Capture the cell that displays the provided text and extract its [x, y] central coordinate. 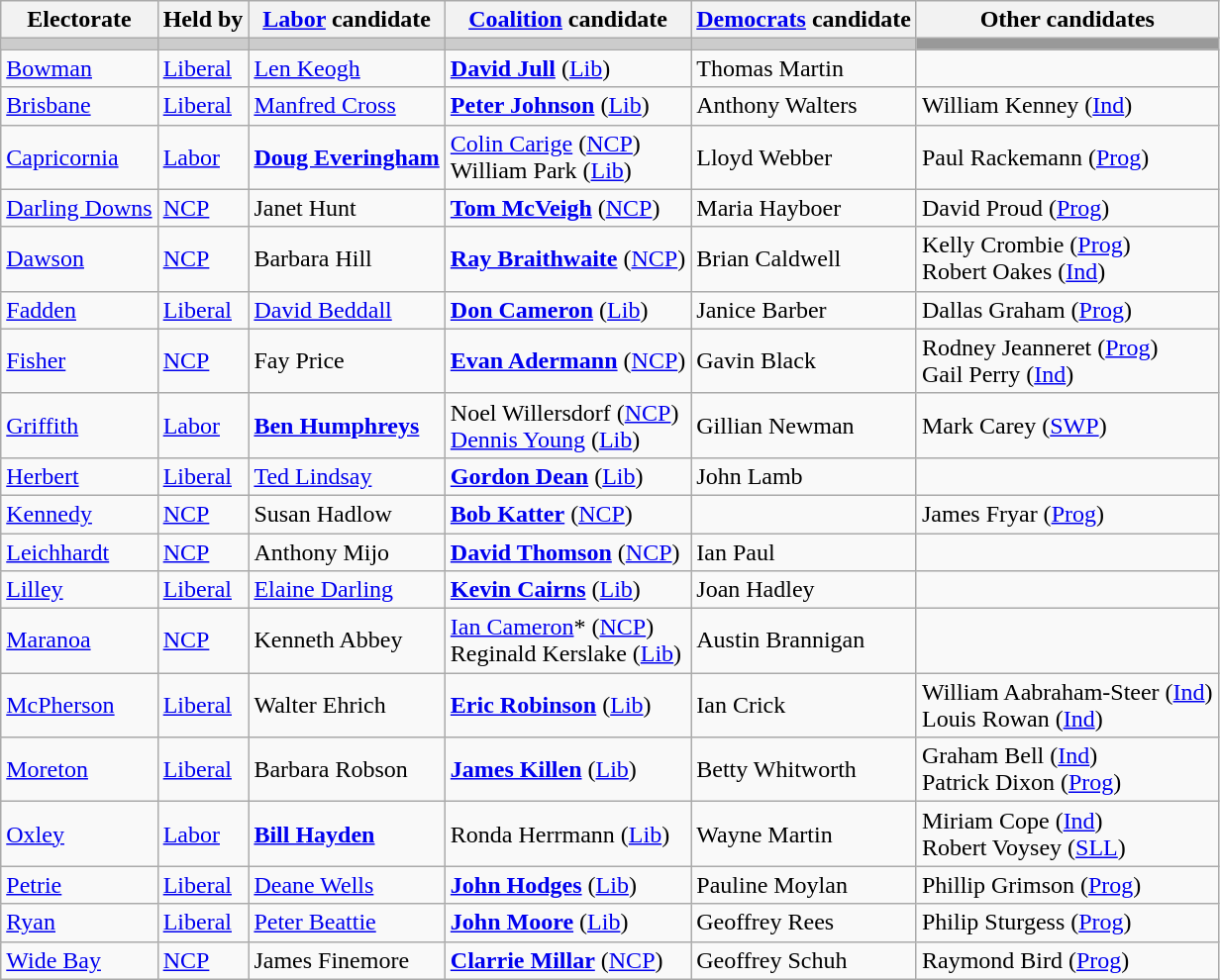
David Beddall [347, 310]
Tom McVeigh (NCP) [567, 208]
William Kenney (Ind) [1067, 106]
Don Cameron (Lib) [567, 310]
David Proud (Prog) [1067, 208]
Raymond Bird (Prog) [1067, 960]
Fadden [79, 310]
Democrats candidate [804, 20]
Ted Lindsay [347, 476]
Brian Caldwell [804, 259]
Lilley [79, 590]
David Jull (Lib) [567, 68]
Betty Whitworth [804, 770]
Other candidates [1067, 20]
Phillip Grimson (Prog) [1067, 885]
Thomas Martin [804, 68]
John Hodges (Lib) [567, 885]
Kevin Cairns (Lib) [567, 590]
Griffith [79, 426]
Peter Beattie [347, 923]
Capricornia [79, 156]
Rodney Jeanneret (Prog)Gail Perry (Ind) [1067, 360]
Doug Everingham [347, 156]
Brisbane [79, 106]
Electorate [79, 20]
Evan Adermann (NCP) [567, 360]
McPherson [79, 705]
Leichhardt [79, 551]
Peter Johnson (Lib) [567, 106]
Eric Robinson (Lib) [567, 705]
Fay Price [347, 360]
James Fryar (Prog) [1067, 514]
James Finemore [347, 960]
Miriam Cope (Ind)Robert Voysey (SLL) [1067, 833]
Coalition candidate [567, 20]
Labor candidate [347, 20]
Bill Hayden [347, 833]
Anthony Mijo [347, 551]
Barbara Hill [347, 259]
Held by [203, 20]
Gordon Dean (Lib) [567, 476]
Geoffrey Rees [804, 923]
Ian Paul [804, 551]
Ben Humphreys [347, 426]
Joan Hadley [804, 590]
Elaine Darling [347, 590]
Manfred Cross [347, 106]
David Thomson (NCP) [567, 551]
Maria Hayboer [804, 208]
Lloyd Webber [804, 156]
Janice Barber [804, 310]
Janet Hunt [347, 208]
Gillian Newman [804, 426]
Dawson [79, 259]
John Moore (Lib) [567, 923]
Gavin Black [804, 360]
Maranoa [79, 641]
Dallas Graham (Prog) [1067, 310]
Colin Carige (NCP)William Park (Lib) [567, 156]
Wide Bay [79, 960]
John Lamb [804, 476]
Philip Sturgess (Prog) [1067, 923]
Ian Cameron* (NCP)Reginald Kerslake (Lib) [567, 641]
Ronda Herrmann (Lib) [567, 833]
Kelly Crombie (Prog)Robert Oakes (Ind) [1067, 259]
Bowman [79, 68]
Fisher [79, 360]
William Aabraham-Steer (Ind)Louis Rowan (Ind) [1067, 705]
Ryan [79, 923]
Oxley [79, 833]
Walter Ehrich [347, 705]
Moreton [79, 770]
Herbert [79, 476]
Mark Carey (SWP) [1067, 426]
Noel Willersdorf (NCP)Dennis Young (Lib) [567, 426]
Deane Wells [347, 885]
Geoffrey Schuh [804, 960]
Susan Hadlow [347, 514]
Anthony Walters [804, 106]
Len Keogh [347, 68]
James Killen (Lib) [567, 770]
Wayne Martin [804, 833]
Kenneth Abbey [347, 641]
Austin Brannigan [804, 641]
Ray Braithwaite (NCP) [567, 259]
Barbara Robson [347, 770]
Paul Rackemann (Prog) [1067, 156]
Pauline Moylan [804, 885]
Petrie [79, 885]
Ian Crick [804, 705]
Bob Katter (NCP) [567, 514]
Graham Bell (Ind)Patrick Dixon (Prog) [1067, 770]
Darling Downs [79, 208]
Kennedy [79, 514]
Clarrie Millar (NCP) [567, 960]
